Locate the cell with the specified text and output its [x, y] center coordinate. 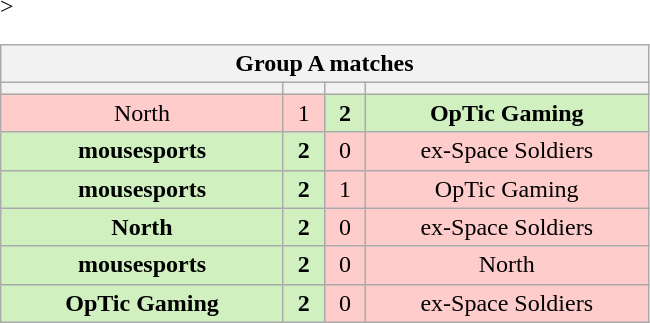
Group A matches [324, 64]
